Find where the given text appears and provide that cell's center as (X, Y) coordinate. 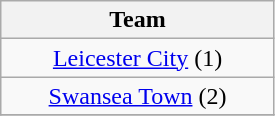
Swansea Town (2) (138, 96)
Team (138, 20)
Leicester City (1) (138, 58)
